Return (x, y) of the center of cell containing provided text 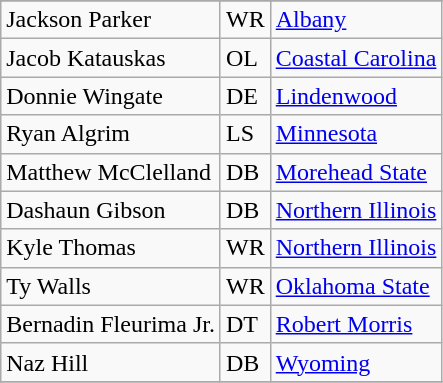
DE (245, 96)
DT (245, 324)
Naz Hill (111, 362)
Dashaun Gibson (111, 210)
Wyoming (356, 362)
Minnesota (356, 134)
Lindenwood (356, 96)
Ryan Algrim (111, 134)
Donnie Wingate (111, 96)
Oklahoma State (356, 286)
Jackson Parker (111, 20)
Jacob Katauskas (111, 58)
Robert Morris (356, 324)
Coastal Carolina (356, 58)
OL (245, 58)
Matthew McClelland (111, 172)
LS (245, 134)
Morehead State (356, 172)
Ty Walls (111, 286)
Bernadin Fleurima Jr. (111, 324)
Kyle Thomas (111, 248)
Albany (356, 20)
